Capture the cell that displays the provided text and extract its (X, Y) central coordinate. 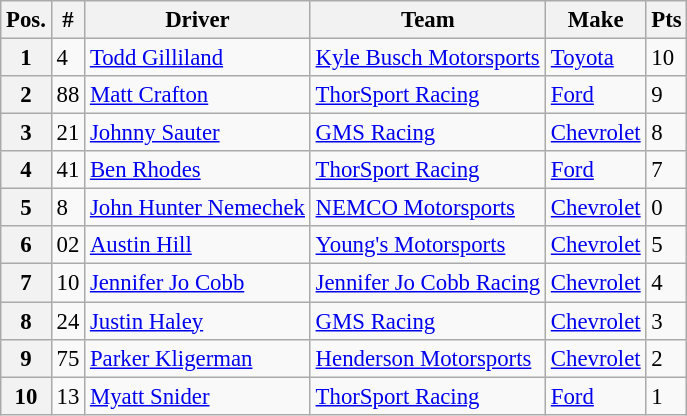
Pts (666, 20)
88 (68, 95)
Driver (198, 20)
6 (26, 245)
13 (68, 396)
75 (68, 358)
24 (68, 321)
Jennifer Jo Cobb Racing (428, 283)
# (68, 20)
Young's Motorsports (428, 245)
Austin Hill (198, 245)
Kyle Busch Motorsports (428, 58)
Justin Haley (198, 321)
Toyota (596, 58)
Ben Rhodes (198, 170)
0 (666, 208)
Pos. (26, 20)
41 (68, 170)
Johnny Sauter (198, 133)
Team (428, 20)
Jennifer Jo Cobb (198, 283)
02 (68, 245)
John Hunter Nemechek (198, 208)
21 (68, 133)
Henderson Motorsports (428, 358)
Make (596, 20)
Todd Gilliland (198, 58)
Matt Crafton (198, 95)
Parker Kligerman (198, 358)
NEMCO Motorsports (428, 208)
Myatt Snider (198, 396)
